Determine the (X, Y) coordinate at the center of the cell enclosing the given text.  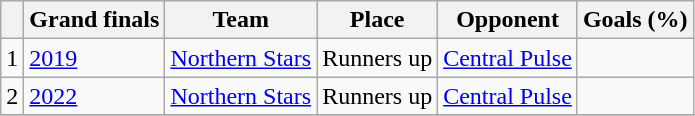
Place (378, 20)
2022 (94, 96)
Goals (%) (635, 20)
Team (241, 20)
1 (12, 58)
2019 (94, 58)
Opponent (508, 20)
Grand finals (94, 20)
2 (12, 96)
